Provide the [x, y] coordinate of the cell's center where the given text is located.  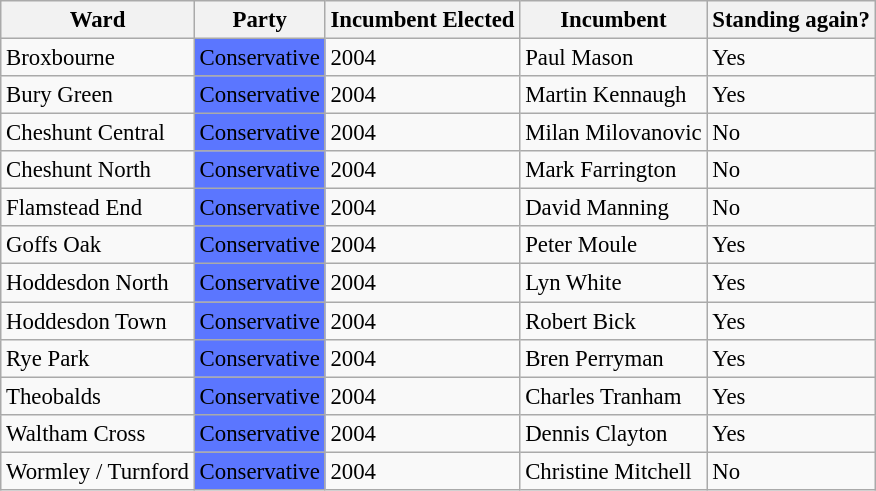
Rye Park [98, 358]
Cheshunt Central [98, 133]
Charles Tranham [614, 396]
Party [260, 20]
Wormley / Turnford [98, 471]
Theobalds [98, 396]
Flamstead End [98, 208]
Lyn White [614, 283]
Bury Green [98, 95]
Incumbent [614, 20]
Paul Mason [614, 58]
Hoddesdon North [98, 283]
Dennis Clayton [614, 433]
Mark Farrington [614, 170]
Christine Mitchell [614, 471]
Robert Bick [614, 321]
Broxbourne [98, 58]
Ward [98, 20]
Milan Milovanovic [614, 133]
Hoddesdon Town [98, 321]
Peter Moule [614, 245]
Goffs Oak [98, 245]
Standing again? [791, 20]
Bren Perryman [614, 358]
Waltham Cross [98, 433]
Martin Kennaugh [614, 95]
Cheshunt North [98, 170]
Incumbent Elected [422, 20]
David Manning [614, 208]
